Identify which cell holds the provided text, then report its [X, Y] central coordinate. 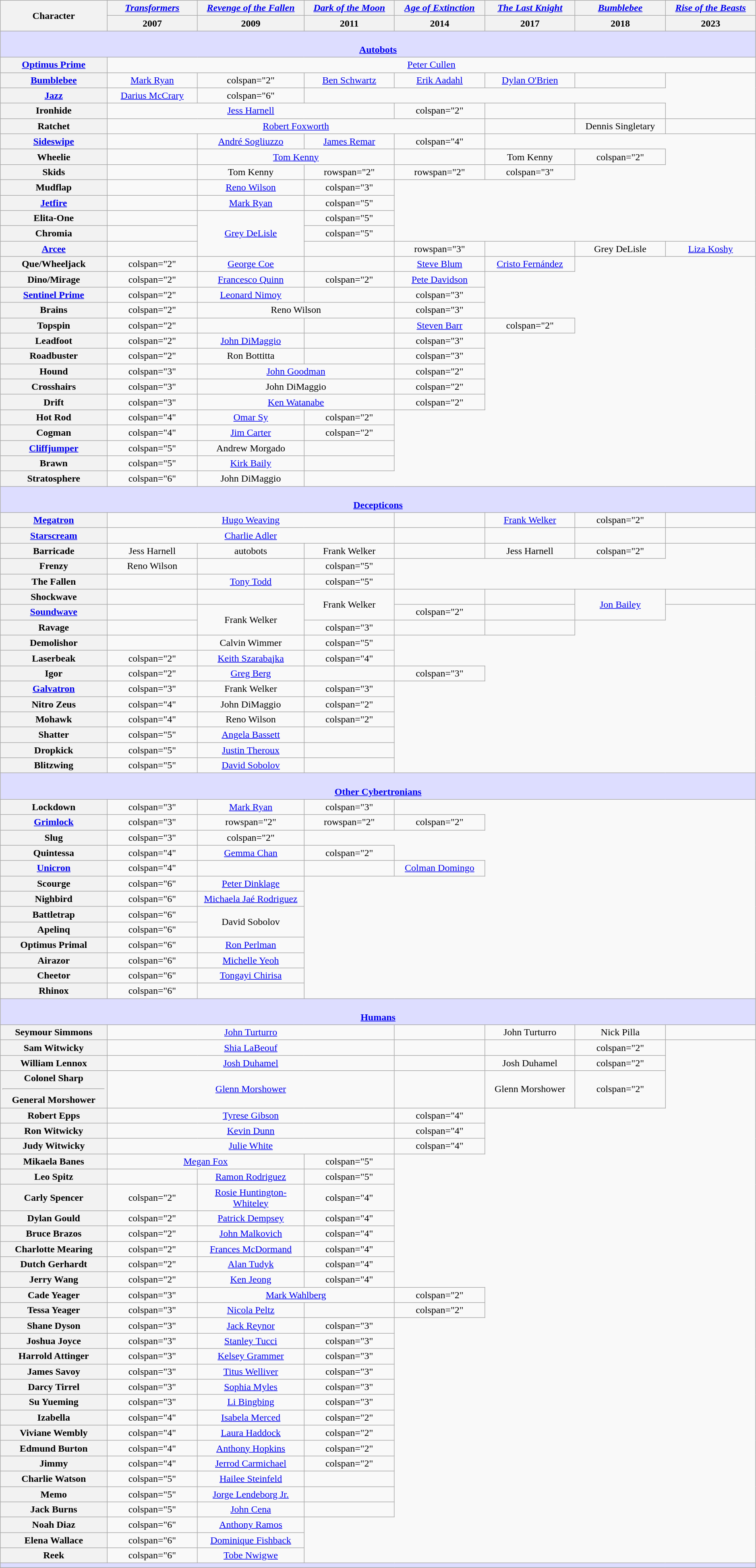
Other Cybertronians [378, 786]
Jim Carter [251, 432]
Noah Diaz [54, 1525]
Revenge of the Fallen [251, 8]
Li Bingbing [251, 1402]
Anthony Ramos [251, 1525]
Jack Burns [54, 1510]
Humans [378, 1012]
Ben Schwartz [349, 80]
Patrick Dempsey [251, 1218]
Tongayi Chirisa [251, 976]
Unicron [54, 868]
The Fallen [54, 581]
Andrew Morgado [251, 448]
Cogman [54, 432]
Charlie Adler [251, 536]
Leo Spitz [54, 1177]
Viviane Wembly [54, 1433]
Slug [54, 838]
2007 [152, 23]
Reek [54, 1556]
Izabella [54, 1417]
2018 [620, 23]
Dylan O'Brien [530, 80]
Que/Wheeljack [54, 264]
Tobe Nwigwe [251, 1556]
Brains [54, 310]
Leadfoot [54, 341]
Rosie Huntington-Whiteley [251, 1198]
Tony Todd [251, 581]
Cliffjumper [54, 448]
Tessa Yeager [54, 1310]
Optimus Prime [54, 65]
Sideswipe [54, 141]
Francesco Quinn [251, 279]
Ironhide [54, 111]
Dylan Gould [54, 1218]
Darcy Tirrel [54, 1387]
Topspin [54, 325]
Galvatron [54, 689]
Brawn [54, 463]
Igor [54, 673]
Laserbeak [54, 658]
Grimlock [54, 822]
Liza Koshy [710, 249]
2017 [530, 23]
Age of Extinction [439, 8]
Arcee [54, 249]
Megan Fox [205, 1161]
Nitro Zeus [54, 704]
André Sogliuzzo [251, 141]
Ken Watanabe [296, 402]
Elita-One [54, 218]
Ken Jeong [251, 1280]
Hound [54, 371]
Jazz [54, 95]
Carly Spencer [54, 1198]
Soundwave [54, 612]
Kevin Dunn [251, 1131]
Lockdown [54, 807]
autobots [251, 551]
Calvin Wimmer [251, 643]
Mohawk [54, 720]
Peter Dinklage [251, 883]
Sophia Myles [251, 1387]
Cheetor [54, 976]
Charlie Watson [54, 1479]
Keith Szarabajka [251, 658]
Memo [54, 1494]
Robert Foxworth [296, 126]
Character [54, 16]
Robert Epps [54, 1115]
Edmund Burton [54, 1448]
Gemma Chan [251, 853]
Nick Pilla [620, 1032]
George Coe [251, 264]
Steven Barr [439, 325]
Demolishor [54, 643]
Blitzwing [54, 765]
Nicola Peltz [251, 1310]
2023 [710, 23]
Jerry Wang [54, 1280]
Quintessa [54, 853]
Optimus Primal [54, 945]
2009 [251, 23]
Colonel SharpGeneral Morshower [54, 1089]
The Last Knight [530, 8]
James Remar [349, 141]
Autobots [378, 44]
Stratosphere [54, 479]
Decepticons [378, 499]
Ravage [54, 627]
Sam Witwicky [54, 1048]
Jetfire [54, 203]
Jorge Lendeborg Jr. [251, 1494]
Charlotte Mearing [54, 1249]
Shia LaBeouf [251, 1048]
Tyrese Gibson [251, 1115]
Hailee Steinfeld [251, 1479]
Cristo Fernández [530, 264]
Frances McDormand [251, 1249]
Rhinox [54, 991]
Roadbuster [54, 356]
Dino/Mirage [54, 279]
Bruce Brazos [54, 1233]
Greg Berg [251, 673]
Megatron [54, 520]
William Lennox [54, 1063]
Mikaela Banes [54, 1161]
Judy Witwicky [54, 1146]
Jon Bailey [620, 604]
Jack Reynor [251, 1326]
Stanley Tucci [251, 1341]
Dark of the Moon [349, 8]
Dutch Gerhardt [54, 1264]
Drift [54, 402]
Peter Cullen [432, 65]
Ratchet [54, 126]
Cade Yeager [54, 1295]
John Goodman [296, 371]
Wheelie [54, 157]
James Savoy [54, 1371]
Alan Tudyk [251, 1264]
Seymour Simmons [54, 1032]
Kelsey Grammer [251, 1356]
Mudflap [54, 187]
Michaela Jaé Rodriguez [251, 899]
Julie White [251, 1146]
Angela Bassett [251, 735]
2014 [439, 23]
Pete Davidson [439, 279]
Darius McCrary [152, 95]
Joshua Joyce [54, 1341]
Starscream [54, 536]
Isabela Merced [251, 1417]
Battletrap [54, 914]
Kirk Baily [251, 463]
Scourge [54, 883]
Dominique Fishback [251, 1540]
Barricade [54, 551]
Frenzy [54, 566]
John Cena [251, 1510]
Hot Rod [54, 417]
rowspan="3" [439, 249]
Jerrod Carmichael [251, 1463]
Justin Theroux [251, 750]
Sentinel Prime [54, 295]
Leonard Nimoy [251, 295]
Ron Witwicky [54, 1131]
2011 [349, 23]
Elena Wallace [54, 1540]
Chromia [54, 234]
Nighbird [54, 899]
Harrold Attinger [54, 1356]
Shatter [54, 735]
Dropkick [54, 750]
Airazor [54, 960]
Su Yueming [54, 1402]
Ron Perlman [251, 945]
Ron Bottitta [251, 356]
Apelinq [54, 929]
Mark Wahlberg [296, 1295]
Hugo Weaving [251, 520]
Crosshairs [54, 387]
Shane Dyson [54, 1326]
Laura Haddock [251, 1433]
John Malkovich [251, 1233]
Rise of the Beasts [710, 8]
Jimmy [54, 1463]
Omar Sy [251, 417]
Colman Domingo [439, 868]
Steve Blum [439, 264]
Dennis Singletary [620, 126]
Michelle Yeoh [251, 960]
Shockwave [54, 597]
Skids [54, 172]
Ramon Rodriguez [251, 1177]
Anthony Hopkins [251, 1448]
Titus Welliver [251, 1371]
Transformers [152, 8]
Erik Aadahl [439, 80]
